Detect which cell encompasses the target text, then output its (x, y) center coordinate. 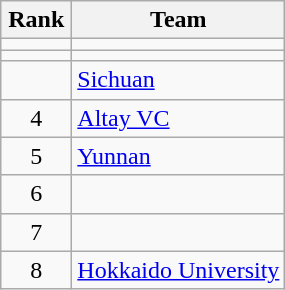
8 (36, 270)
Sichuan (178, 80)
Yunnan (178, 156)
Hokkaido University (178, 270)
Team (178, 20)
5 (36, 156)
Altay VC (178, 118)
7 (36, 232)
4 (36, 118)
6 (36, 194)
Rank (36, 20)
